Return (X, Y) of the center of cell containing provided text 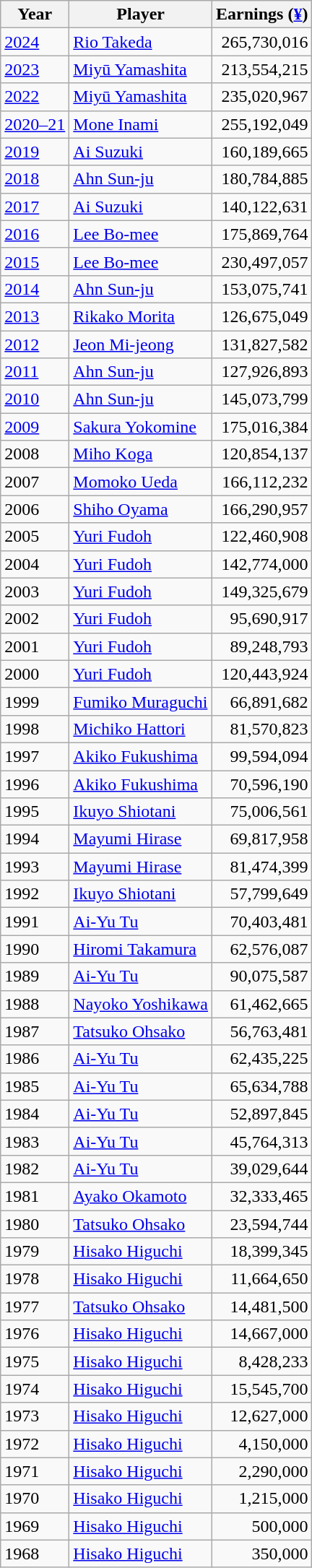
1976 (35, 1334)
14,667,000 (262, 1334)
2005 (35, 537)
2011 (35, 372)
Nayoko Yoshikawa (141, 1004)
1979 (35, 1252)
175,869,764 (262, 234)
2012 (35, 345)
8,428,233 (262, 1361)
1988 (35, 1004)
2010 (35, 399)
Mone Inami (141, 124)
126,675,049 (262, 316)
175,016,384 (262, 427)
Player (141, 14)
Year (35, 14)
2023 (35, 69)
1994 (35, 839)
350,000 (262, 1554)
131,827,582 (262, 345)
18,399,345 (262, 1252)
62,435,225 (262, 1059)
90,075,587 (262, 976)
1972 (35, 1444)
2007 (35, 482)
180,784,885 (262, 179)
Michiko Hattori (141, 729)
2019 (35, 152)
57,799,649 (262, 894)
1982 (35, 1169)
1983 (35, 1141)
145,073,799 (262, 399)
2015 (35, 261)
2014 (35, 289)
1992 (35, 894)
Earnings (¥) (262, 14)
2001 (35, 646)
62,576,087 (262, 949)
Ayako Okamoto (141, 1196)
1969 (35, 1526)
122,460,908 (262, 537)
127,926,893 (262, 372)
Rikako Morita (141, 316)
99,594,094 (262, 756)
89,248,793 (262, 646)
166,112,232 (262, 482)
265,730,016 (262, 42)
142,774,000 (262, 564)
52,897,845 (262, 1114)
1998 (35, 729)
70,403,481 (262, 922)
1990 (35, 949)
1985 (35, 1086)
255,192,049 (262, 124)
149,325,679 (262, 592)
1984 (35, 1114)
235,020,967 (262, 97)
2018 (35, 179)
160,189,665 (262, 152)
81,570,823 (262, 729)
70,596,190 (262, 784)
65,634,788 (262, 1086)
15,545,700 (262, 1389)
230,497,057 (262, 261)
75,006,561 (262, 812)
66,891,682 (262, 701)
45,764,313 (262, 1141)
2020–21 (35, 124)
1986 (35, 1059)
1980 (35, 1224)
4,150,000 (262, 1444)
500,000 (262, 1526)
61,462,665 (262, 1004)
Rio Takeda (141, 42)
1999 (35, 701)
2008 (35, 454)
81,474,399 (262, 867)
2003 (35, 592)
11,664,650 (262, 1279)
120,443,924 (262, 674)
1978 (35, 1279)
1970 (35, 1499)
2017 (35, 207)
1991 (35, 922)
2000 (35, 674)
Momoko Ueda (141, 482)
1981 (35, 1196)
14,481,500 (262, 1307)
39,029,644 (262, 1169)
Fumiko Muraguchi (141, 701)
2002 (35, 619)
1971 (35, 1471)
1973 (35, 1416)
Hiromi Takamura (141, 949)
140,122,631 (262, 207)
2004 (35, 564)
2,290,000 (262, 1471)
69,817,958 (262, 839)
1995 (35, 812)
Jeon Mi-jeong (141, 345)
120,854,137 (262, 454)
213,554,215 (262, 69)
12,627,000 (262, 1416)
95,690,917 (262, 619)
1977 (35, 1307)
2013 (35, 316)
2009 (35, 427)
2006 (35, 509)
166,290,957 (262, 509)
1968 (35, 1554)
56,763,481 (262, 1031)
1996 (35, 784)
32,333,465 (262, 1196)
1,215,000 (262, 1499)
1993 (35, 867)
153,075,741 (262, 289)
1975 (35, 1361)
1997 (35, 756)
23,594,744 (262, 1224)
2016 (35, 234)
2024 (35, 42)
1974 (35, 1389)
1989 (35, 976)
Miho Koga (141, 454)
2022 (35, 97)
1987 (35, 1031)
Shiho Oyama (141, 509)
Sakura Yokomine (141, 427)
